Locate the cell with the specified text and output its [X, Y] center coordinate. 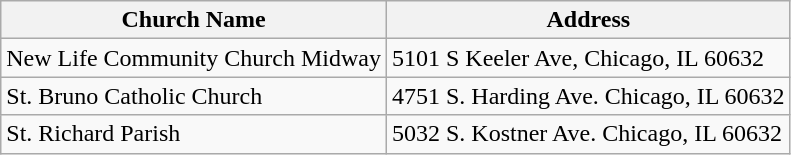
4751 S. Harding Ave. Chicago, IL 60632 [588, 96]
Church Name [194, 20]
5101 S Keeler Ave, Chicago, IL 60632 [588, 58]
St. Richard Parish [194, 134]
5032 S. Kostner Ave. Chicago, IL 60632 [588, 134]
New Life Community Church Midway [194, 58]
St. Bruno Catholic Church [194, 96]
Address [588, 20]
